Return the [X, Y] coordinate for the center point of the cell that contains the specified text.  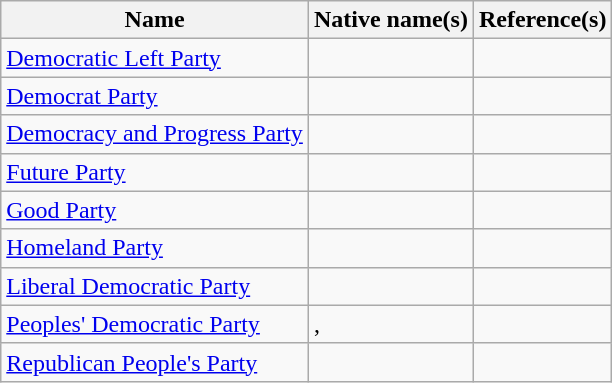
Homeland Party [155, 248]
Republican People's Party [155, 362]
Reference(s) [542, 20]
Good Party [155, 210]
Democrat Party [155, 96]
Liberal Democratic Party [155, 286]
Future Party [155, 172]
Native name(s) [390, 20]
Democratic Left Party [155, 58]
Name [155, 20]
Peoples' Democratic Party [155, 324]
, [390, 324]
Democracy and Progress Party [155, 134]
